Return the [x, y] coordinate for the center point of the cell that contains the specified text.  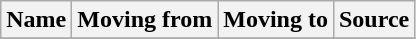
Moving from [145, 20]
Name [36, 20]
Moving to [276, 20]
Source [374, 20]
